Return [x, y] of the center of cell containing provided text 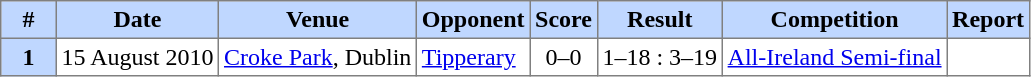
Tipperary [474, 57]
Result [660, 20]
Venue [318, 20]
Opponent [474, 20]
Competition [834, 20]
0–0 [564, 57]
Date [138, 20]
Score [564, 20]
# [29, 20]
All-Ireland Semi-final [834, 57]
Croke Park, Dublin [318, 57]
15 August 2010 [138, 57]
1–18 : 3–19 [660, 57]
1 [29, 57]
Report [988, 20]
